Pinpoint the cell where the given text exists, returning its (X, Y) midpoint coordinate. 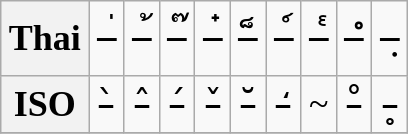
Thai (45, 38)
–̆ (248, 104)
–̀ (106, 104)
–ฺ (390, 38)
–̒ (284, 104)
–ํ (354, 38)
–́ (176, 104)
–์ (284, 38)
–̌ (212, 104)
–๋ (212, 38)
ISO (45, 104)
–̥ (390, 104)
–๊ (176, 38)
~ (318, 104)
–̂ (142, 104)
–่ (106, 38)
–̊ (354, 104)
–็ (248, 38)
–๎ (318, 38)
–้ (142, 38)
